Locate the cell with the specified text and output its [x, y] center coordinate. 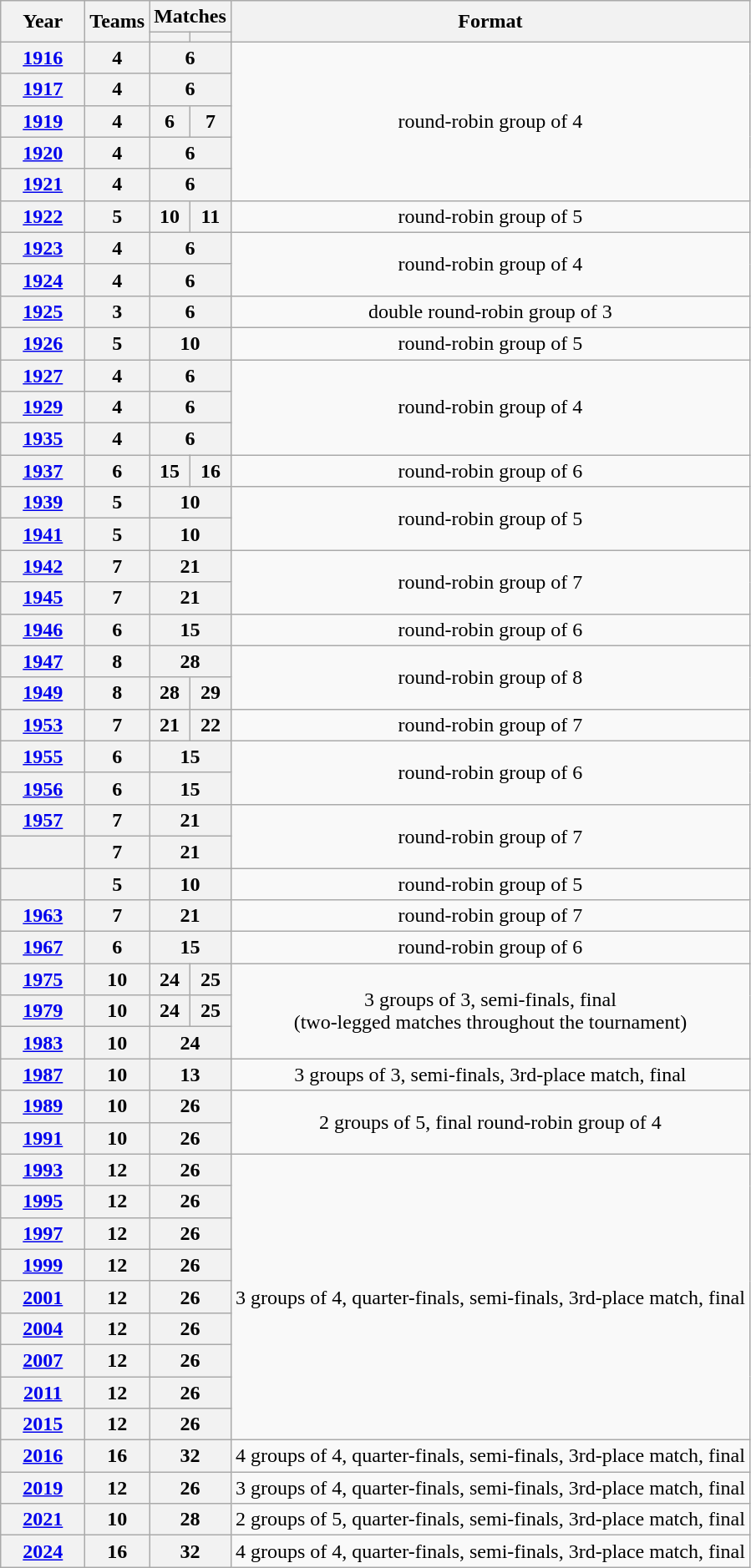
1991 [43, 1138]
1983 [43, 1043]
3 groups of 3, semi-finals, 3rd-place match, final [490, 1075]
1993 [43, 1170]
1953 [43, 725]
1920 [43, 153]
1995 [43, 1201]
1929 [43, 407]
2001 [43, 1297]
1925 [43, 311]
double round-robin group of 3 [490, 311]
round-robin group of 8 [490, 677]
1941 [43, 534]
1937 [43, 471]
1989 [43, 1106]
1916 [43, 58]
29 [211, 693]
1922 [43, 216]
1927 [43, 375]
1923 [43, 248]
2 groups of 5, quarter-finals, semi-finals, 3rd-place match, final [490, 1520]
1924 [43, 280]
2 groups of 5, final round-robin group of 4 [490, 1122]
1919 [43, 121]
1967 [43, 948]
2007 [43, 1360]
1946 [43, 630]
1945 [43, 598]
1942 [43, 566]
1999 [43, 1265]
1917 [43, 89]
1963 [43, 916]
1926 [43, 343]
13 [190, 1075]
1997 [43, 1233]
11 [211, 216]
Format [490, 22]
2016 [43, 1456]
1955 [43, 756]
Matches [190, 17]
1987 [43, 1075]
1939 [43, 503]
22 [211, 725]
3 groups of 3, semi-finals, final (two-legged matches throughout the tournament) [490, 1011]
1935 [43, 439]
1921 [43, 185]
2024 [43, 1551]
1957 [43, 820]
1947 [43, 661]
2021 [43, 1520]
2011 [43, 1392]
1949 [43, 693]
2004 [43, 1328]
3 [117, 311]
2019 [43, 1488]
Teams [117, 22]
2015 [43, 1424]
1979 [43, 1011]
1956 [43, 788]
1975 [43, 979]
Year [43, 22]
